Provide the [X, Y] coordinate of the cell's center where the given text is located.  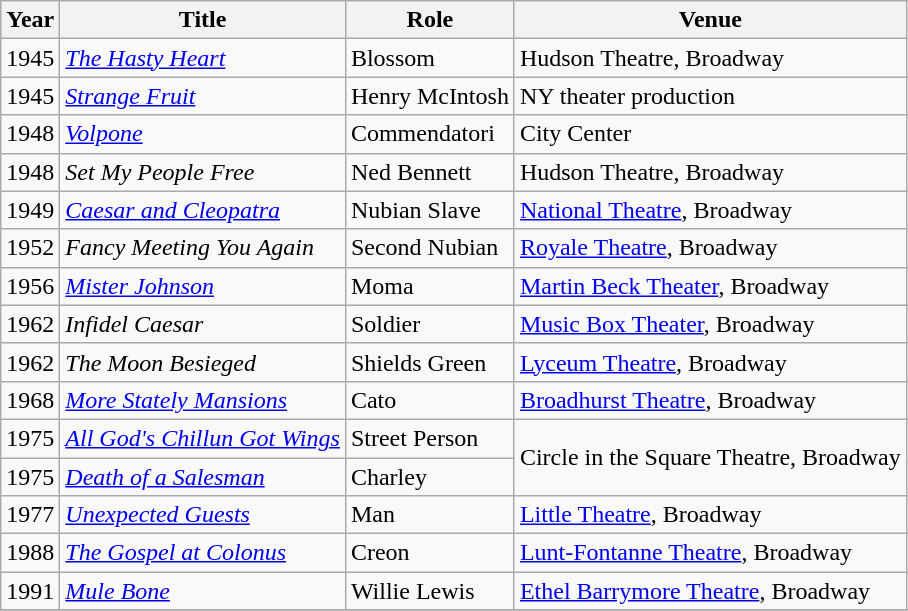
Little Theatre, Broadway [710, 515]
Soldier [430, 324]
Strange Fruit [203, 96]
1977 [30, 515]
Man [430, 515]
Ned Bennett [430, 172]
1988 [30, 553]
Martin Beck Theater, Broadway [710, 286]
Caesar and Cleopatra [203, 210]
Henry McIntosh [430, 96]
Blossom [430, 58]
Moma [430, 286]
Circle in the Square Theatre, Broadway [710, 457]
National Theatre, Broadway [710, 210]
Fancy Meeting You Again [203, 248]
Commendatori [430, 134]
All God's Chillun Got Wings [203, 438]
Death of a Salesman [203, 477]
1991 [30, 591]
Mister Johnson [203, 286]
Set My People Free [203, 172]
Infidel Caesar [203, 324]
NY theater production [710, 96]
1968 [30, 400]
1949 [30, 210]
More Stately Mansions [203, 400]
Title [203, 20]
Music Box Theater, Broadway [710, 324]
Creon [430, 553]
Lyceum Theatre, Broadway [710, 362]
1952 [30, 248]
Broadhurst Theatre, Broadway [710, 400]
Role [430, 20]
Unexpected Guests [203, 515]
Shields Green [430, 362]
Willie Lewis [430, 591]
The Hasty Heart [203, 58]
Venue [710, 20]
Street Person [430, 438]
The Moon Besieged [203, 362]
Cato [430, 400]
Ethel Barrymore Theatre, Broadway [710, 591]
Charley [430, 477]
Second Nubian [430, 248]
Mule Bone [203, 591]
Lunt-Fontanne Theatre, Broadway [710, 553]
Volpone [203, 134]
1956 [30, 286]
Royale Theatre, Broadway [710, 248]
The Gospel at Colonus [203, 553]
Year [30, 20]
City Center [710, 134]
Nubian Slave [430, 210]
